Find where the given text appears and provide that cell's center as [x, y] coordinate. 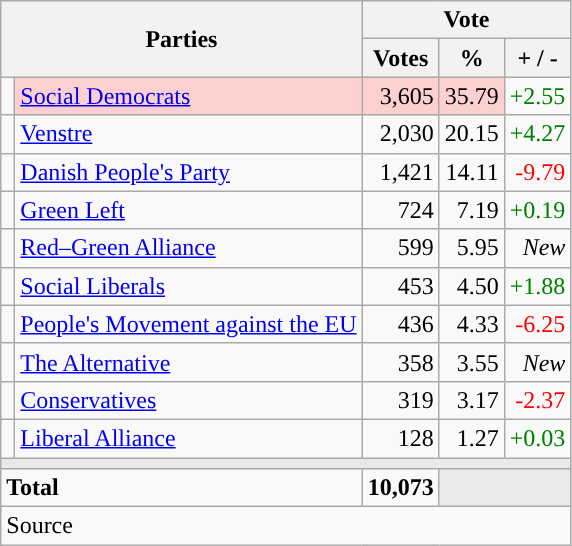
Danish People's Party [188, 172]
3.17 [472, 400]
35.79 [472, 96]
Vote [466, 20]
14.11 [472, 172]
The Alternative [188, 362]
+ / - [538, 58]
10,073 [400, 488]
Liberal Alliance [188, 438]
-6.25 [538, 324]
-2.37 [538, 400]
3,605 [400, 96]
319 [400, 400]
2,030 [400, 134]
436 [400, 324]
724 [400, 210]
+0.19 [538, 210]
128 [400, 438]
-9.79 [538, 172]
People's Movement against the EU [188, 324]
Green Left [188, 210]
7.19 [472, 210]
+0.03 [538, 438]
Parties [182, 39]
% [472, 58]
5.95 [472, 248]
+4.27 [538, 134]
Source [286, 526]
1.27 [472, 438]
+1.88 [538, 286]
Social Democrats [188, 96]
Total [182, 488]
4.50 [472, 286]
+2.55 [538, 96]
Venstre [188, 134]
Conservatives [188, 400]
Red–Green Alliance [188, 248]
3.55 [472, 362]
4.33 [472, 324]
358 [400, 362]
1,421 [400, 172]
Social Liberals [188, 286]
20.15 [472, 134]
Votes [400, 58]
599 [400, 248]
453 [400, 286]
